Return (x, y) of the center of cell containing provided text 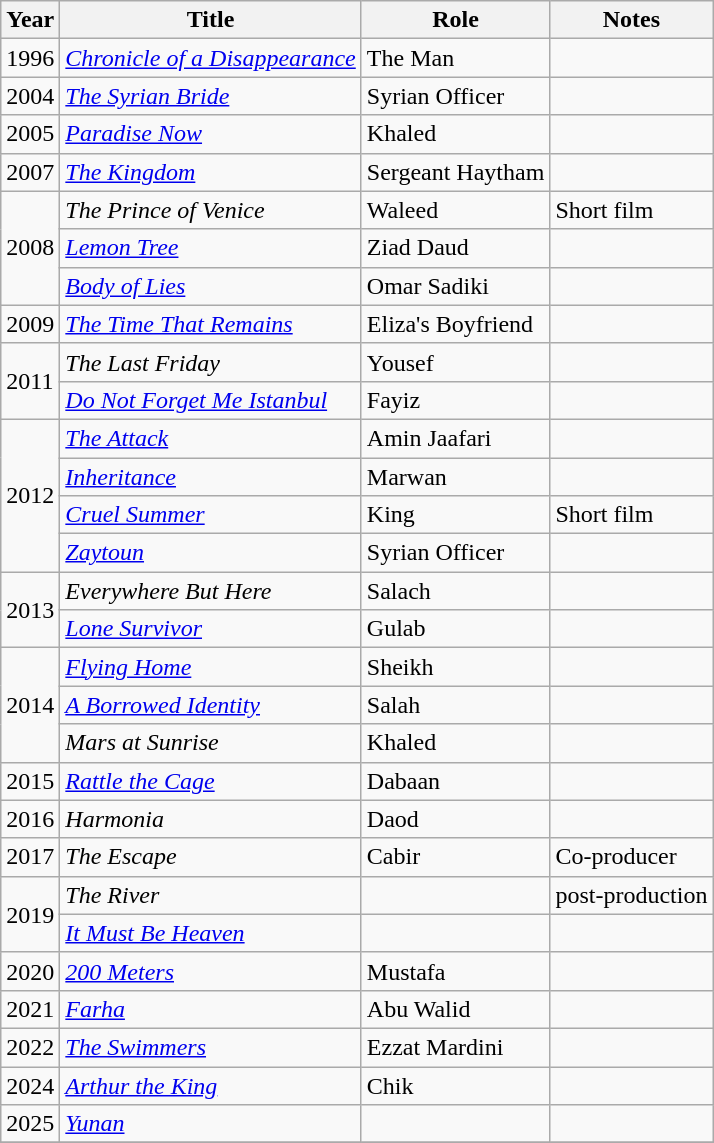
2009 (30, 324)
Flying Home (210, 667)
2025 (30, 1124)
Arthur the King (210, 1085)
The Kingdom (210, 172)
2017 (30, 857)
Cabir (456, 857)
Role (456, 20)
Mustafa (456, 971)
Harmonia (210, 819)
2016 (30, 819)
The Last Friday (210, 362)
2012 (30, 495)
2024 (30, 1085)
Lemon Tree (210, 248)
Farha (210, 1009)
2019 (30, 914)
Chik (456, 1085)
post-production (632, 895)
Eliza's Boyfriend (456, 324)
The Attack (210, 438)
2022 (30, 1047)
Omar Sadiki (456, 286)
Title (210, 20)
Salach (456, 591)
2011 (30, 381)
Lone Survivor (210, 629)
Yousef (456, 362)
It Must Be Heaven (210, 933)
Abu Walid (456, 1009)
Waleed (456, 210)
2021 (30, 1009)
Amin Jaafari (456, 438)
Do Not Forget Me Istanbul (210, 400)
The Time That Remains (210, 324)
Paradise Now (210, 134)
Sergeant Haytham (456, 172)
The Prince of Venice (210, 210)
2008 (30, 248)
Cruel Summer (210, 515)
Notes (632, 20)
Body of Lies (210, 286)
1996 (30, 58)
Gulab (456, 629)
Year (30, 20)
The River (210, 895)
Sheikh (456, 667)
Dabaan (456, 781)
The Syrian Bride (210, 96)
Zaytoun (210, 553)
Co-producer (632, 857)
The Escape (210, 857)
Ezzat Mardini (456, 1047)
2014 (30, 705)
Inheritance (210, 477)
Mars at Sunrise (210, 743)
2004 (30, 96)
2007 (30, 172)
Salah (456, 705)
Ziad Daud (456, 248)
A Borrowed Identity (210, 705)
2005 (30, 134)
King (456, 515)
Chronicle of a Disappearance (210, 58)
Rattle the Cage (210, 781)
The Man (456, 58)
Yunan (210, 1124)
Marwan (456, 477)
2015 (30, 781)
2013 (30, 610)
Everywhere But Here (210, 591)
2020 (30, 971)
200 Meters (210, 971)
Daod (456, 819)
The Swimmers (210, 1047)
Fayiz (456, 400)
